Scan for the cell matching the given text and deliver its (x, y) coordinate at center. 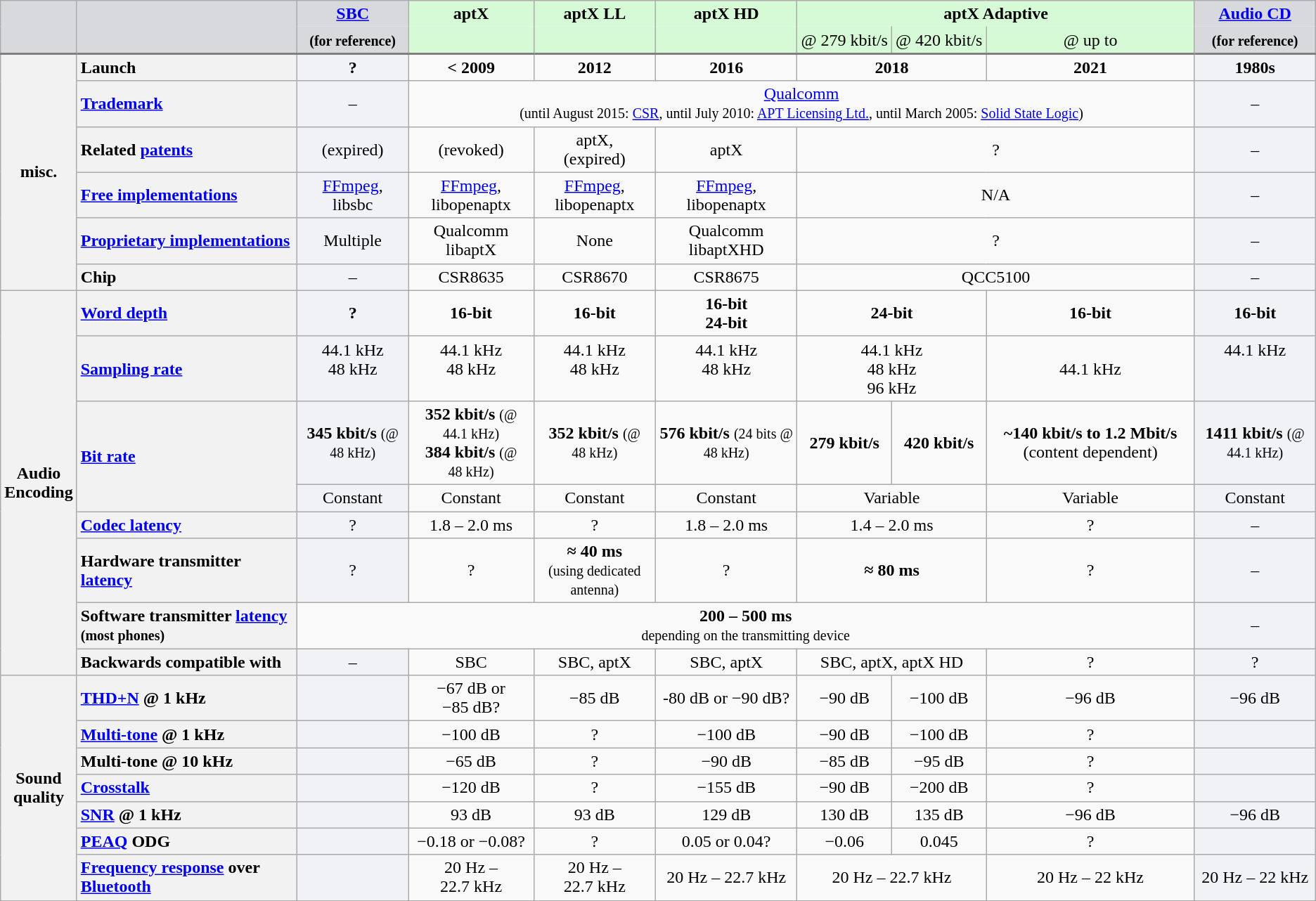
129 dB (726, 815)
420 kbit/s (939, 443)
SBC, aptX, aptX HD (891, 662)
~140 kbit/s to 1.2 Mbit/s (content dependent) (1090, 443)
−0.06 (845, 841)
44.1 kHz48 kHz96 kHz (891, 368)
CSR8635 (471, 277)
345 kbit/s (@ 48 kHz) (353, 443)
(revoked) (471, 149)
−95 dB (939, 761)
1.4 – 2.0 ms (891, 525)
Soundquality (39, 788)
@ 420 kbit/s (939, 40)
< 2009 (471, 67)
Backwards compatible with (187, 662)
FFmpeg, libsbc (353, 195)
130 dB (845, 815)
135 dB (939, 815)
Sampling rate (187, 368)
Multiple (353, 240)
Codec latency (187, 525)
1411 kbit/s (@ 44.1 kHz) (1255, 443)
Chip (187, 277)
CSR8675 (726, 277)
aptX, (expired) (595, 149)
THD+N @ 1 kHz (187, 699)
Word depth (187, 313)
AudioEncoding (39, 483)
576 kbit/s (24 bits @ 48 kHz) (726, 443)
2016 (726, 67)
≈ 40 ms(using dedicated antenna) (595, 571)
Trademark (187, 104)
Launch (187, 67)
24-bit (891, 313)
−120 dB (471, 788)
−0.18 or −0.08? (471, 841)
(expired) (353, 149)
misc. (39, 171)
−200 dB (939, 788)
None (595, 240)
Proprietary implementations (187, 240)
Bit rate (187, 455)
QCC5100 (995, 277)
2021 (1090, 67)
-80 dB or −90 dB? (726, 699)
Software transmitter latency (most phones) (187, 625)
Free implementations (187, 195)
Qualcomm libaptXHD (726, 240)
aptX HD (726, 14)
Frequency response over Bluetooth (187, 877)
2012 (595, 67)
SNR @ 1 kHz (187, 815)
Multi-tone @ 10 kHz (187, 761)
0.045 (939, 841)
aptX LL (595, 14)
352 kbit/s (@ 48 kHz) (595, 443)
Crosstalk (187, 788)
−65 dB (471, 761)
200 – 500 msdepending on the transmitting device (745, 625)
@ 279 kbit/s (845, 40)
aptX Adaptive (995, 14)
Qualcomm(until August 2015: CSR, until July 2010: APT Licensing Ltd., until March 2005: Solid State Logic) (801, 104)
352 kbit/s (@ 44.1 kHz)384 kbit/s (@ 48 kHz) (471, 443)
N/A (995, 195)
Audio CD (1255, 14)
−155 dB (726, 788)
Qualcomm libaptX (471, 240)
CSR8670 (595, 277)
≈ 80 ms (891, 571)
PEAQ ODG (187, 841)
1980s (1255, 67)
2018 (891, 67)
16-bit24-bit (726, 313)
−67 dB or −85 dB? (471, 699)
Multi-tone @ 1 kHz (187, 734)
@ up to (1090, 40)
Hardware transmitter latency (187, 571)
0.05 or 0.04? (726, 841)
Related patents (187, 149)
279 kbit/s (845, 443)
